Output the (x, y) coordinate of the center of the cell containing the given text.  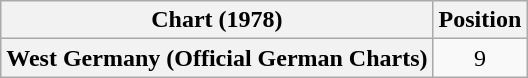
9 (480, 58)
Position (480, 20)
West Germany (Official German Charts) (217, 58)
Chart (1978) (217, 20)
